Output the [X, Y] coordinate of the center of the cell containing the given text.  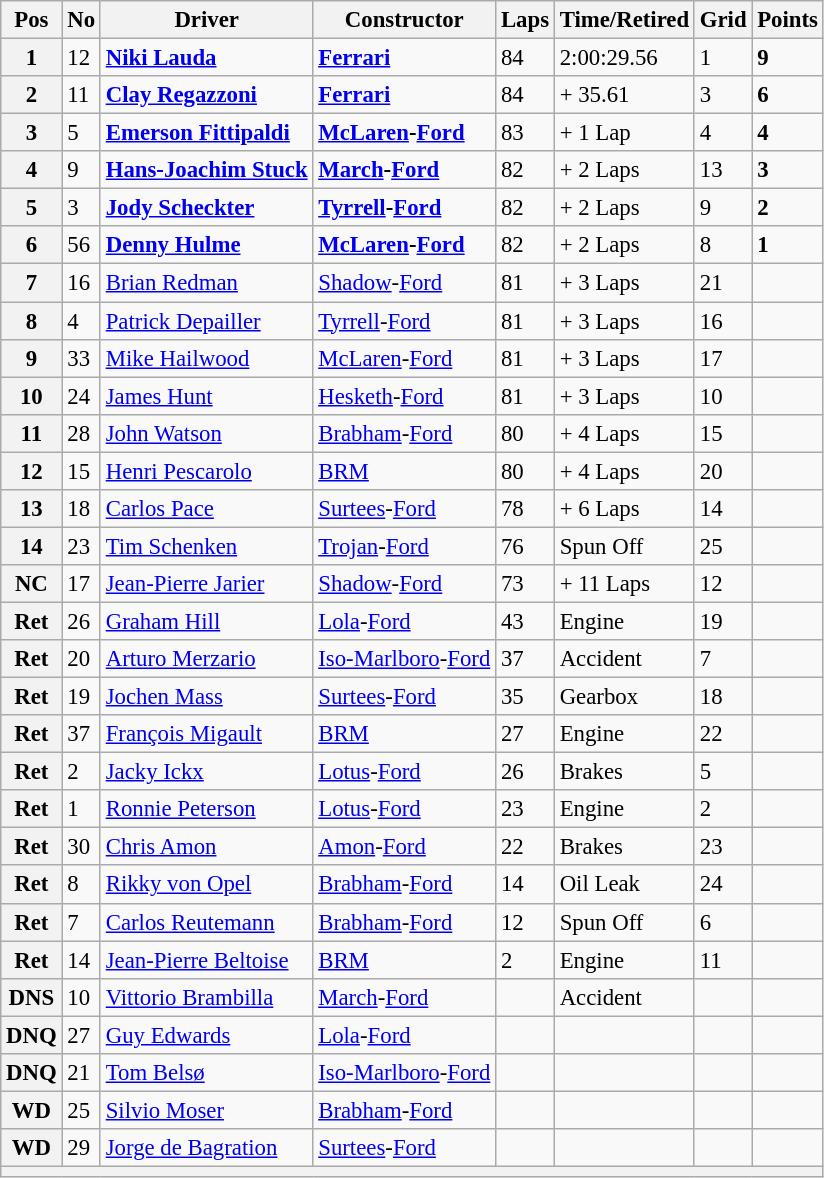
Pos [32, 20]
James Hunt [206, 396]
Grid [722, 20]
Denny Hulme [206, 245]
Guy Edwards [206, 1035]
83 [526, 133]
Carlos Pace [206, 509]
François Migault [206, 734]
Jorge de Bagration [206, 1148]
Trojan-Ford [404, 546]
Clay Regazzoni [206, 95]
Hans-Joachim Stuck [206, 170]
Graham Hill [206, 621]
+ 35.61 [624, 95]
No [81, 20]
Carlos Reutemann [206, 922]
John Watson [206, 433]
Rikky von Opel [206, 885]
Tom Belsø [206, 1073]
28 [81, 433]
DNS [32, 997]
35 [526, 697]
43 [526, 621]
30 [81, 847]
76 [526, 546]
+ 6 Laps [624, 509]
Ronnie Peterson [206, 809]
Points [788, 20]
Oil Leak [624, 885]
Mike Hailwood [206, 358]
Driver [206, 20]
Patrick Depailler [206, 321]
NC [32, 584]
29 [81, 1148]
+ 11 Laps [624, 584]
Tim Schenken [206, 546]
Jacky Ickx [206, 772]
Arturo Merzario [206, 659]
Chris Amon [206, 847]
Amon-Ford [404, 847]
Jochen Mass [206, 697]
Emerson Fittipaldi [206, 133]
Vittorio Brambilla [206, 997]
Laps [526, 20]
Silvio Moser [206, 1110]
Niki Lauda [206, 58]
56 [81, 245]
Jean-Pierre Beltoise [206, 960]
Brian Redman [206, 283]
78 [526, 509]
Hesketh-Ford [404, 396]
Jody Scheckter [206, 208]
Constructor [404, 20]
Henri Pescarolo [206, 471]
73 [526, 584]
Time/Retired [624, 20]
33 [81, 358]
+ 1 Lap [624, 133]
2:00:29.56 [624, 58]
Gearbox [624, 697]
Jean-Pierre Jarier [206, 584]
